Return the [X, Y] coordinate for the center point of the cell that contains the specified text.  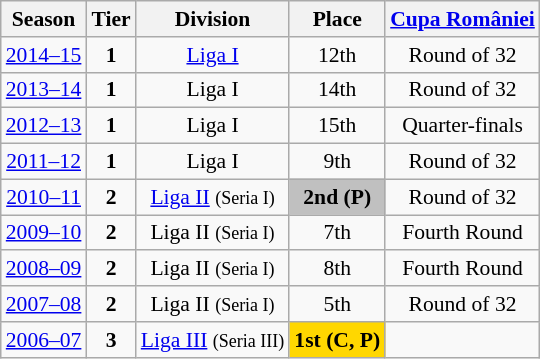
15th [337, 126]
Cupa României [462, 19]
2010–11 [44, 197]
2007–08 [44, 304]
2012–13 [44, 126]
2013–14 [44, 90]
3 [110, 340]
2011–12 [44, 162]
Liga III (Seria III) [213, 340]
Tier [110, 19]
5th [337, 304]
Place [337, 19]
9th [337, 162]
2014–15 [44, 55]
2008–09 [44, 269]
Season [44, 19]
12th [337, 55]
14th [337, 90]
1st (C, P) [337, 340]
2nd (P) [337, 197]
Quarter-finals [462, 126]
Division [213, 19]
2006–07 [44, 340]
2009–10 [44, 233]
8th [337, 269]
7th [337, 233]
